Determine the [X, Y] coordinate at the center of the cell enclosing the given text.  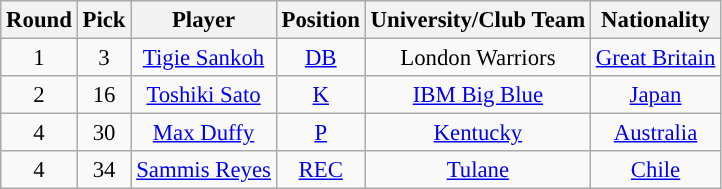
Sammis Reyes [204, 170]
1 [39, 58]
16 [104, 95]
2 [39, 95]
K [320, 95]
Nationality [655, 20]
Position [320, 20]
Australia [655, 133]
IBM Big Blue [478, 95]
Player [204, 20]
34 [104, 170]
London Warriors [478, 58]
Japan [655, 95]
Kentucky [478, 133]
3 [104, 58]
Great Britain [655, 58]
Max Duffy [204, 133]
Round [39, 20]
30 [104, 133]
Chile [655, 170]
Toshiki Sato [204, 95]
DB [320, 58]
Pick [104, 20]
Tulane [478, 170]
Tigie Sankoh [204, 58]
P [320, 133]
University/Club Team [478, 20]
REC [320, 170]
